Detect which cell encompasses the target text, then output its [x, y] center coordinate. 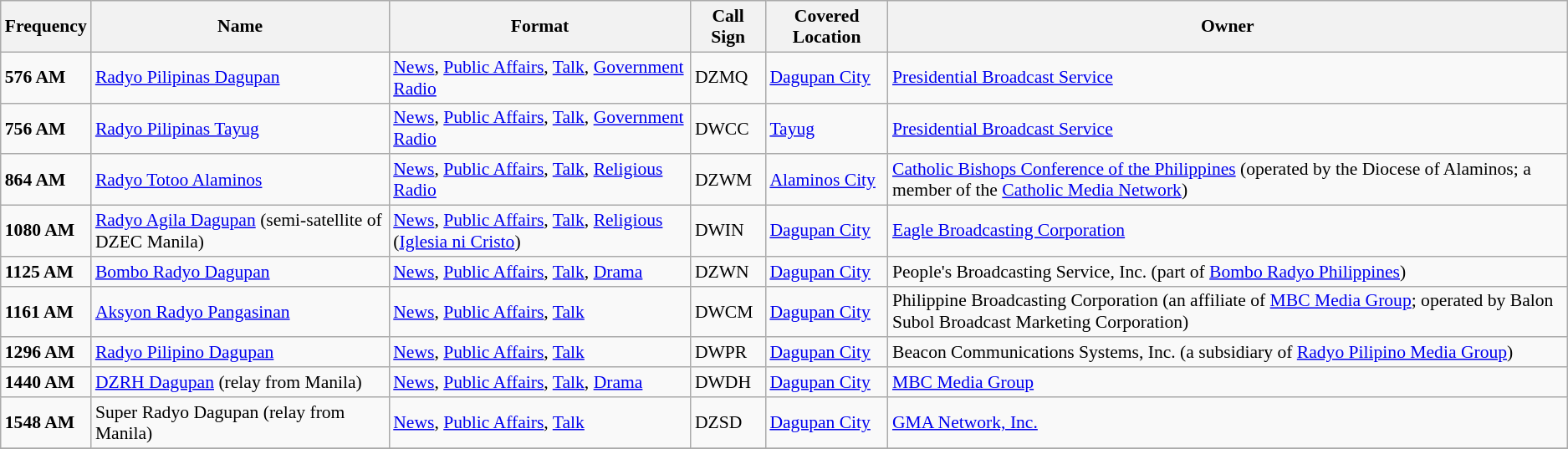
Name [240, 27]
Radyo Pilipinas Dagupan [240, 77]
Philippine Broadcasting Corporation (an affiliate of MBC Media Group; operated by Balon Subol Broadcast Marketing Corporation) [1228, 311]
DZMQ [728, 77]
756 AM [46, 129]
Radyo Agila Dagupan (semi-satellite of DZEC Manila) [240, 231]
MBC Media Group [1228, 382]
Call Sign [728, 27]
1440 AM [46, 382]
DZWN [728, 272]
Eagle Broadcasting Corporation [1228, 231]
DWIN [728, 231]
Radyo Pilipinas Tayug [240, 129]
People's Broadcasting Service, Inc. (part of Bombo Radyo Philippines) [1228, 272]
DWPR [728, 353]
576 AM [46, 77]
DZWM [728, 181]
Catholic Bishops Conference of the Philippines (operated by the Diocese of Alaminos; a member of the Catholic Media Network) [1228, 181]
Super Radyo Dagupan (relay from Manila) [240, 423]
1125 AM [46, 272]
Radyo Pilipino Dagupan [240, 353]
Beacon Communications Systems, Inc. (a subsidiary of Radyo Pilipino Media Group) [1228, 353]
GMA Network, Inc. [1228, 423]
Aksyon Radyo Pangasinan [240, 311]
DWDH [728, 382]
DWCM [728, 311]
Format [540, 27]
Owner [1228, 27]
News, Public Affairs, Talk, Religious (Iglesia ni Cristo) [540, 231]
Covered Location [826, 27]
Radyo Totoo Alaminos [240, 181]
DZRH Dagupan (relay from Manila) [240, 382]
News, Public Affairs, Talk, Religious Radio [540, 181]
DZSD [728, 423]
DWCC [728, 129]
864 AM [46, 181]
Alaminos City [826, 181]
1548 AM [46, 423]
Bombo Radyo Dagupan [240, 272]
1296 AM [46, 353]
1161 AM [46, 311]
Tayug [826, 129]
Frequency [46, 27]
1080 AM [46, 231]
